Output the (x, y) coordinate of the center of the cell containing the given text.  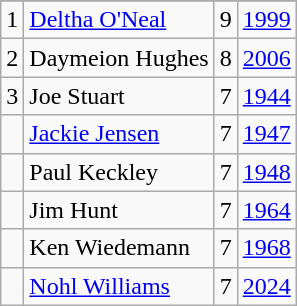
1944 (266, 96)
1 (12, 20)
Paul Keckley (119, 172)
3 (12, 96)
9 (226, 20)
1948 (266, 172)
2 (12, 58)
Daymeion Hughes (119, 58)
Jim Hunt (119, 210)
1947 (266, 134)
1999 (266, 20)
Nohl Williams (119, 286)
2006 (266, 58)
8 (226, 58)
Joe Stuart (119, 96)
1964 (266, 210)
1968 (266, 248)
2024 (266, 286)
Ken Wiedemann (119, 248)
Jackie Jensen (119, 134)
Deltha O'Neal (119, 20)
